For the text-containing cell, return its midpoint in [X, Y] coordinate format. 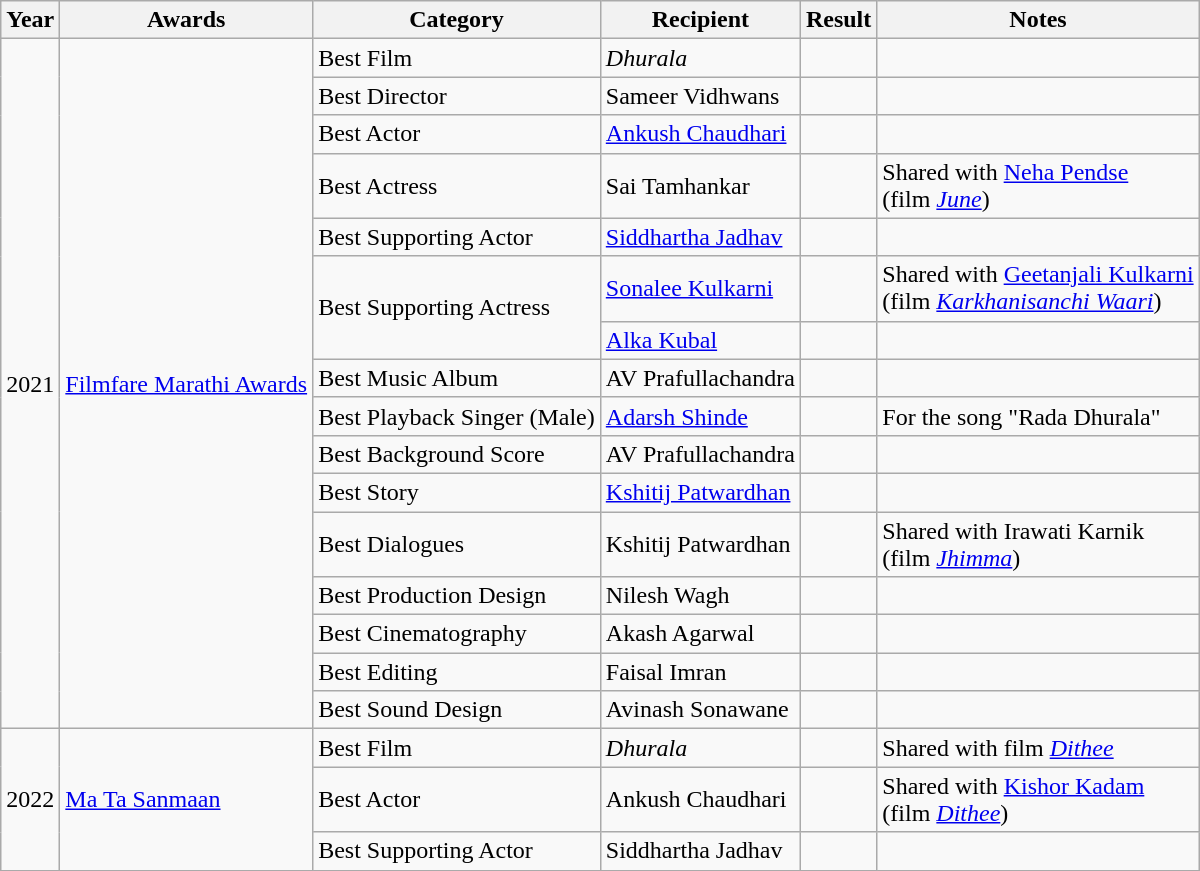
Sameer Vidhwans [700, 96]
Best Actress [457, 186]
Best Cinematography [457, 634]
Best Production Design [457, 596]
Best Sound Design [457, 710]
Sai Tamhankar [700, 186]
Alka Kubal [700, 340]
Shared with Kishor Kadam (film Dithee) [1038, 800]
Awards [186, 20]
For the song "Rada Dhurala" [1038, 416]
Shared with film Dithee [1038, 748]
Nilesh Wagh [700, 596]
2022 [30, 800]
2021 [30, 384]
Year [30, 20]
Shared with Geetanjali Kulkarni (film Karkhanisanchi Waari) [1038, 288]
Avinash Sonawane [700, 710]
Shared with Irawati Karnik (film Jhimma) [1038, 544]
Best Playback Singer (Male) [457, 416]
Akash Agarwal [700, 634]
Shared with Neha Pendse (film June) [1038, 186]
Adarsh Shinde [700, 416]
Ma Ta Sanmaan [186, 800]
Result [838, 20]
Sonalee Kulkarni [700, 288]
Best Dialogues [457, 544]
Best Music Album [457, 378]
Faisal Imran [700, 672]
Best Director [457, 96]
Filmfare Marathi Awards [186, 384]
Best Editing [457, 672]
Recipient [700, 20]
Notes [1038, 20]
Category [457, 20]
Best Supporting Actress [457, 308]
Best Story [457, 492]
Best Background Score [457, 454]
